Capture the cell that displays the provided text and extract its (x, y) central coordinate. 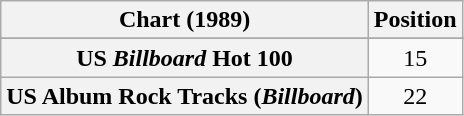
Chart (1989) (185, 20)
Position (415, 20)
US Album Rock Tracks (Billboard) (185, 96)
15 (415, 58)
US Billboard Hot 100 (185, 58)
22 (415, 96)
